Pinpoint the cell where the given text exists, returning its (X, Y) midpoint coordinate. 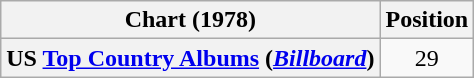
US Top Country Albums (Billboard) (190, 58)
Chart (1978) (190, 20)
Position (427, 20)
29 (427, 58)
